Output the [x, y] coordinate of the center of the cell containing the given text.  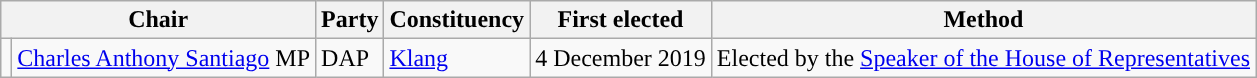
Party [350, 20]
Method [983, 20]
Constituency [457, 20]
Klang [457, 58]
Elected by the Speaker of the House of Representatives [983, 58]
4 December 2019 [621, 58]
First elected [621, 20]
DAP [350, 58]
Chair [158, 20]
Charles Anthony Santiago MP [164, 58]
